Provide the [x, y] coordinate of the cell's center where the given text is located.  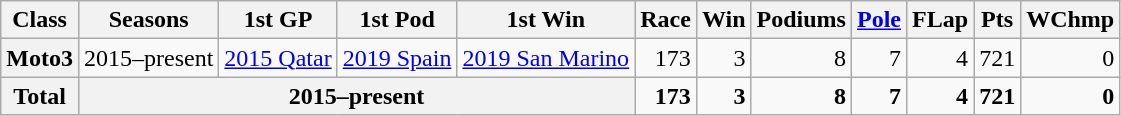
Pts [998, 20]
1st GP [278, 20]
2019 Spain [397, 58]
1st Pod [397, 20]
WChmp [1070, 20]
2019 San Marino [546, 58]
Race [666, 20]
1st Win [546, 20]
Class [40, 20]
Win [724, 20]
Moto3 [40, 58]
Total [40, 96]
Seasons [148, 20]
FLap [940, 20]
Pole [878, 20]
2015 Qatar [278, 58]
Podiums [801, 20]
